Pinpoint the cell where the given text exists, returning its [X, Y] midpoint coordinate. 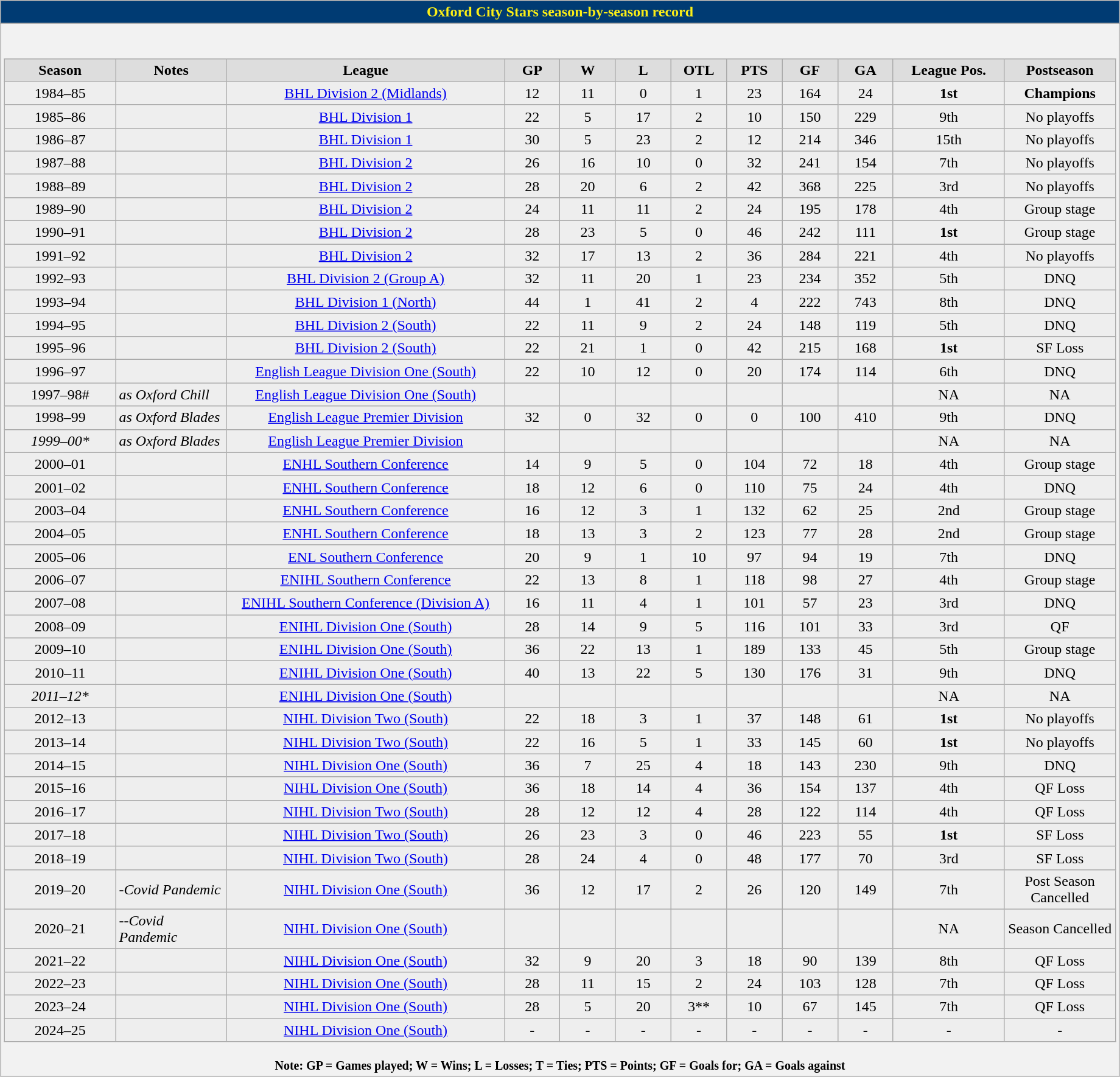
2020–21 [60, 929]
League Pos. [948, 70]
Oxford City Stars season-by-season record [560, 12]
225 [866, 186]
30 [532, 139]
70 [866, 858]
1989–90 [60, 209]
-Covid Pandemic [171, 889]
2001–02 [60, 487]
44 [532, 302]
2004–05 [60, 533]
133 [810, 650]
ENL Southern Conference [365, 556]
137 [866, 788]
97 [755, 556]
222 [810, 302]
1998–99 [60, 418]
6th [948, 371]
45 [866, 650]
221 [866, 256]
2003–04 [60, 510]
229 [866, 116]
Season [60, 70]
as Oxford Chill [171, 395]
40 [532, 673]
230 [866, 765]
GP [532, 70]
QF [1060, 626]
2024–25 [60, 1030]
116 [755, 626]
164 [810, 93]
2000–01 [60, 464]
2022–23 [60, 983]
BHL Division 2 (Group A) [365, 279]
120 [810, 889]
1994–95 [60, 325]
Season Cancelled [1060, 929]
BHL Division 2 (Midlands) [365, 93]
150 [810, 116]
7 [588, 765]
BHL Division 1 (North) [365, 302]
2015–16 [60, 788]
60 [866, 742]
410 [866, 418]
1999–00* [60, 441]
119 [866, 325]
242 [810, 233]
72 [810, 464]
214 [810, 139]
1985–86 [60, 116]
123 [755, 533]
2009–10 [60, 650]
1991–92 [60, 256]
GA [866, 70]
75 [810, 487]
2013–14 [60, 742]
110 [755, 487]
1986–87 [60, 139]
143 [810, 765]
189 [755, 650]
2007–08 [60, 603]
132 [755, 510]
--Covid Pandemic [171, 929]
284 [810, 256]
67 [810, 1007]
234 [810, 279]
41 [643, 302]
2010–11 [60, 673]
1984–85 [60, 93]
15th [948, 139]
19 [866, 556]
2018–19 [60, 858]
100 [810, 418]
77 [810, 533]
149 [866, 889]
2012–13 [60, 719]
177 [810, 858]
2016–17 [60, 812]
1988–89 [60, 186]
OTL [699, 70]
195 [810, 209]
346 [866, 139]
2014–15 [60, 765]
122 [810, 812]
139 [866, 960]
15 [643, 983]
1992–93 [60, 279]
130 [755, 673]
168 [866, 348]
98 [810, 580]
1990–91 [60, 233]
1997–98# [60, 395]
103 [810, 983]
2019–20 [60, 889]
176 [810, 673]
PTS [755, 70]
178 [866, 209]
GF [810, 70]
1995–96 [60, 348]
118 [755, 580]
37 [755, 719]
61 [866, 719]
2023–24 [60, 1007]
1996–97 [60, 371]
94 [810, 556]
1987–88 [60, 163]
241 [810, 163]
27 [866, 580]
Champions [1060, 93]
3** [699, 1007]
62 [810, 510]
174 [810, 371]
League [365, 70]
21 [588, 348]
ENIHL Southern Conference (Division A) [365, 603]
215 [810, 348]
2005–06 [60, 556]
L [643, 70]
2008–09 [60, 626]
Notes [171, 70]
Post Season Cancelled [1060, 889]
W [588, 70]
2021–22 [60, 960]
48 [755, 858]
368 [810, 186]
128 [866, 983]
2006–07 [60, 580]
31 [866, 673]
111 [866, 233]
352 [866, 279]
2011–12* [60, 696]
104 [755, 464]
Postseason [1060, 70]
2017–18 [60, 835]
55 [866, 835]
8 [643, 580]
57 [810, 603]
743 [866, 302]
ENIHL Southern Conference [365, 580]
223 [810, 835]
1993–94 [60, 302]
90 [810, 960]
